Capture the cell that displays the provided text and extract its [x, y] central coordinate. 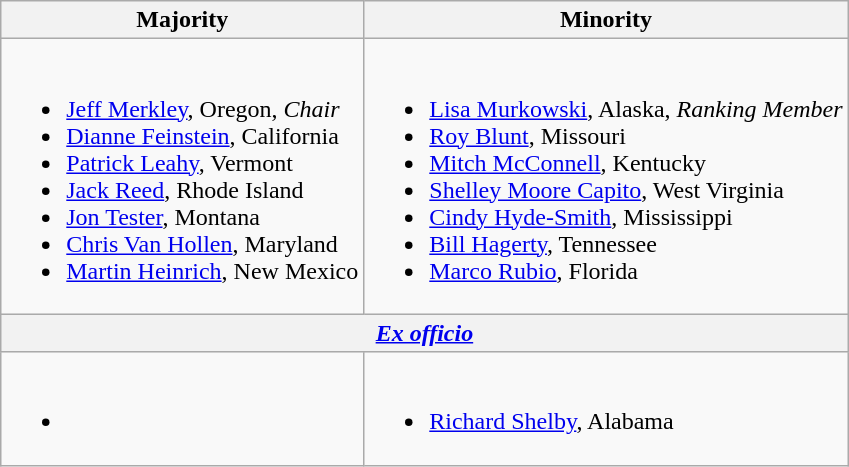
Minority [606, 20]
Richard Shelby, Alabama [606, 408]
Ex officio [424, 333]
Majority [182, 20]
